Output the [X, Y] coordinate of the center of the cell containing the given text.  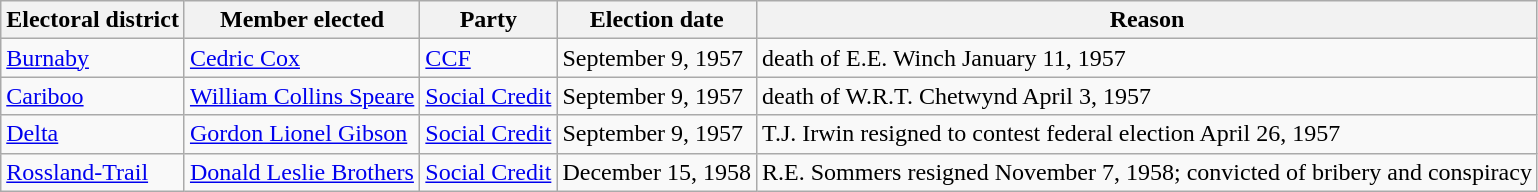
Rossland-Trail [93, 172]
Cedric Cox [302, 58]
death of E.E. Winch January 11, 1957 [1148, 58]
Election date [657, 20]
Party [488, 20]
CCF [488, 58]
Delta [93, 134]
Burnaby [93, 58]
Member elected [302, 20]
Cariboo [93, 96]
Reason [1148, 20]
Donald Leslie Brothers [302, 172]
William Collins Speare [302, 96]
R.E. Sommers resigned November 7, 1958; convicted of bribery and conspiracy [1148, 172]
T.J. Irwin resigned to contest federal election April 26, 1957 [1148, 134]
December 15, 1958 [657, 172]
Gordon Lionel Gibson [302, 134]
death of W.R.T. Chetwynd April 3, 1957 [1148, 96]
Electoral district [93, 20]
